Detect which cell encompasses the target text, then output its [X, Y] center coordinate. 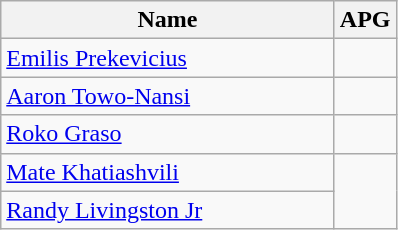
Mate Khatiashvili [168, 172]
Emilis Prekevicius [168, 58]
Name [168, 20]
APG [365, 20]
Randy Livingston Jr [168, 210]
Roko Graso [168, 134]
Aaron Towo-Nansi [168, 96]
